Search for the cell housing the specified text and yield its [x, y] center coordinate. 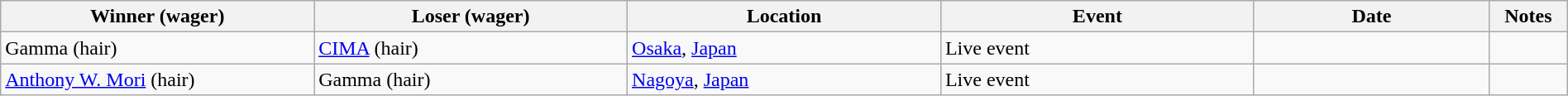
Location [784, 17]
Notes [1528, 17]
Nagoya, Japan [784, 79]
Date [1371, 17]
Winner (wager) [157, 17]
CIMA (hair) [471, 48]
Event [1097, 17]
Osaka, Japan [784, 48]
Anthony W. Mori (hair) [157, 79]
Loser (wager) [471, 17]
